For the text-containing cell, return its midpoint in (X, Y) coordinate format. 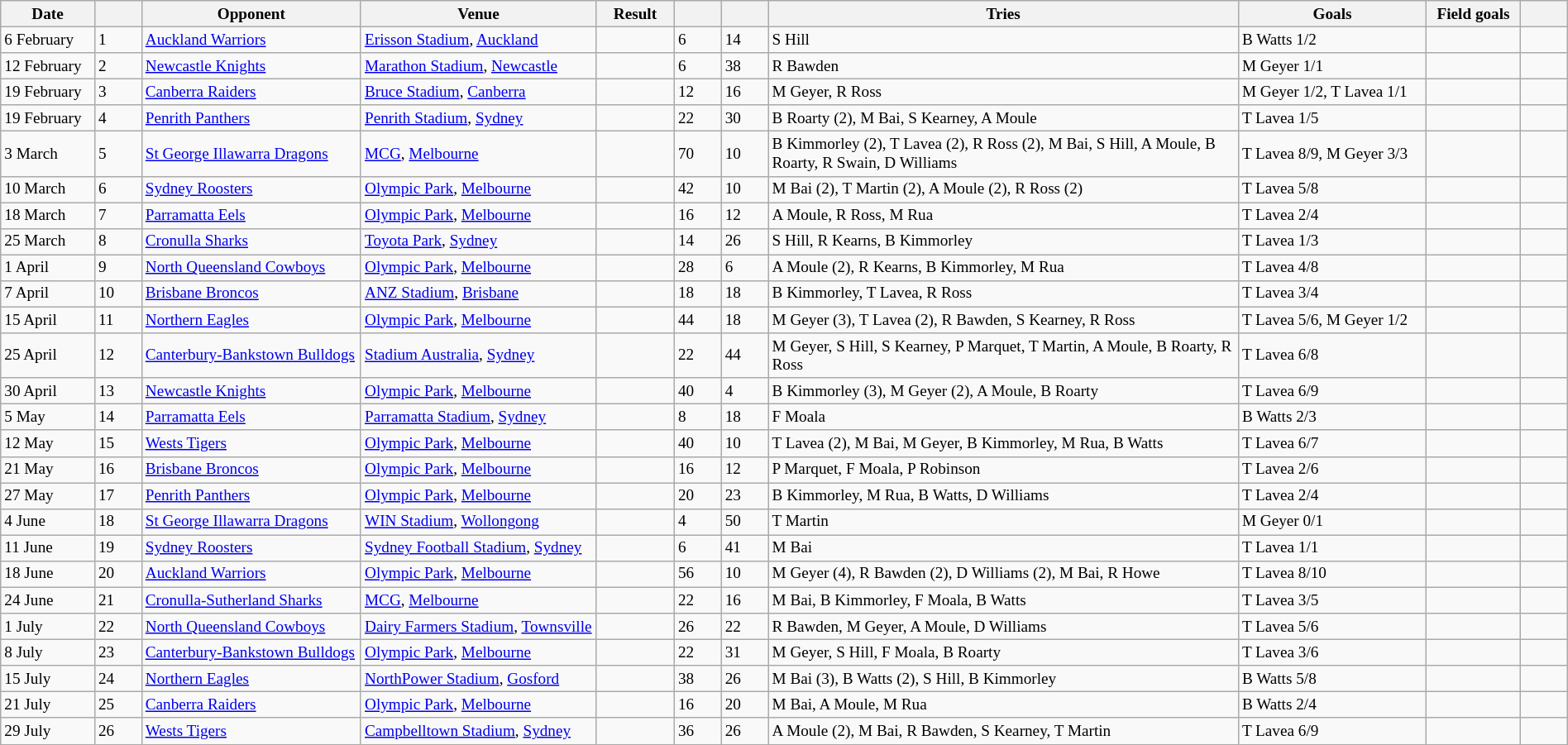
Venue (478, 14)
56 (698, 574)
B Watts 1/2 (1331, 40)
9 (117, 268)
11 (117, 320)
T Lavea 1/3 (1331, 241)
70 (698, 154)
T Lavea 5/6 (1331, 627)
B Kimmorley, M Rua, B Watts, D Williams (1003, 495)
S Hill, R Kearns, B Kimmorley (1003, 241)
1 July (48, 627)
S Hill (1003, 40)
Sydney Football Stadium, Sydney (478, 548)
WIN Stadium, Wollongong (478, 522)
18 June (48, 574)
T Lavea 3/4 (1331, 294)
25 April (48, 356)
T Lavea 6/8 (1331, 356)
Field goals (1474, 14)
M Geyer (4), R Bawden (2), D Williams (2), M Bai, R Howe (1003, 574)
M Geyer, R Ross (1003, 92)
B Roarty (2), M Bai, S Kearney, A Moule (1003, 118)
T Lavea 2/6 (1331, 470)
M Geyer, S Hill, S Kearney, P Marquet, T Martin, A Moule, B Roarty, R Ross (1003, 356)
ANZ Stadium, Brisbane (478, 294)
11 June (48, 548)
17 (117, 495)
Erisson Stadium, Auckland (478, 40)
19 (117, 548)
M Geyer 1/1 (1331, 66)
T Lavea 4/8 (1331, 268)
30 (744, 118)
NorthPower Stadium, Gosford (478, 679)
R Bawden, M Geyer, A Moule, D Williams (1003, 627)
B Watts 5/8 (1331, 679)
Stadium Australia, Sydney (478, 356)
25 (117, 705)
3 March (48, 154)
30 April (48, 391)
5 (117, 154)
M Bai (1003, 548)
25 March (48, 241)
A Moule, R Ross, M Rua (1003, 216)
Toyota Park, Sydney (478, 241)
15 April (48, 320)
B Kimmorley (3), M Geyer (2), A Moule, B Roarty (1003, 391)
2 (117, 66)
24 (117, 679)
Tries (1003, 14)
B Kimmorley, T Lavea, R Ross (1003, 294)
Dairy Farmers Stadium, Townsville (478, 627)
42 (698, 189)
10 March (48, 189)
Cronulla-Sutherland Sharks (251, 600)
F Moala (1003, 418)
15 (117, 443)
50 (744, 522)
21 May (48, 470)
12 May (48, 443)
B Watts 2/3 (1331, 418)
M Geyer 1/2, T Lavea 1/1 (1331, 92)
1 April (48, 268)
15 July (48, 679)
M Bai, B Kimmorley, F Moala, B Watts (1003, 600)
T Lavea 5/8 (1331, 189)
18 March (48, 216)
Opponent (251, 14)
T Lavea 1/1 (1331, 548)
Marathon Stadium, Newcastle (478, 66)
Penrith Stadium, Sydney (478, 118)
7 (117, 216)
Goals (1331, 14)
36 (698, 731)
A Moule (2), M Bai, R Bawden, S Kearney, T Martin (1003, 731)
3 (117, 92)
Campbelltown Stadium, Sydney (478, 731)
T Lavea 8/10 (1331, 574)
29 July (48, 731)
T Lavea 6/7 (1331, 443)
Bruce Stadium, Canberra (478, 92)
31 (744, 652)
T Lavea 1/5 (1331, 118)
21 (117, 600)
Date (48, 14)
T Lavea 5/6, M Geyer 1/2 (1331, 320)
T Lavea (2), M Bai, M Geyer, B Kimmorley, M Rua, B Watts (1003, 443)
P Marquet, F Moala, P Robinson (1003, 470)
Result (635, 14)
A Moule (2), R Kearns, B Kimmorley, M Rua (1003, 268)
27 May (48, 495)
T Lavea 3/6 (1331, 652)
12 February (48, 66)
28 (698, 268)
T Lavea 3/5 (1331, 600)
21 July (48, 705)
5 May (48, 418)
24 June (48, 600)
B Watts 2/4 (1331, 705)
13 (117, 391)
R Bawden (1003, 66)
4 June (48, 522)
6 February (48, 40)
B Kimmorley (2), T Lavea (2), R Ross (2), M Bai, S Hill, A Moule, B Roarty, R Swain, D Williams (1003, 154)
T Martin (1003, 522)
Cronulla Sharks (251, 241)
M Bai (3), B Watts (2), S Hill, B Kimmorley (1003, 679)
T Lavea 8/9, M Geyer 3/3 (1331, 154)
7 April (48, 294)
1 (117, 40)
M Bai, A Moule, M Rua (1003, 705)
M Geyer (3), T Lavea (2), R Bawden, S Kearney, R Ross (1003, 320)
Parramatta Stadium, Sydney (478, 418)
M Geyer 0/1 (1331, 522)
41 (744, 548)
M Geyer, S Hill, F Moala, B Roarty (1003, 652)
8 July (48, 652)
M Bai (2), T Martin (2), A Moule (2), R Ross (2) (1003, 189)
